Identify which cell holds the provided text, then report its [X, Y] central coordinate. 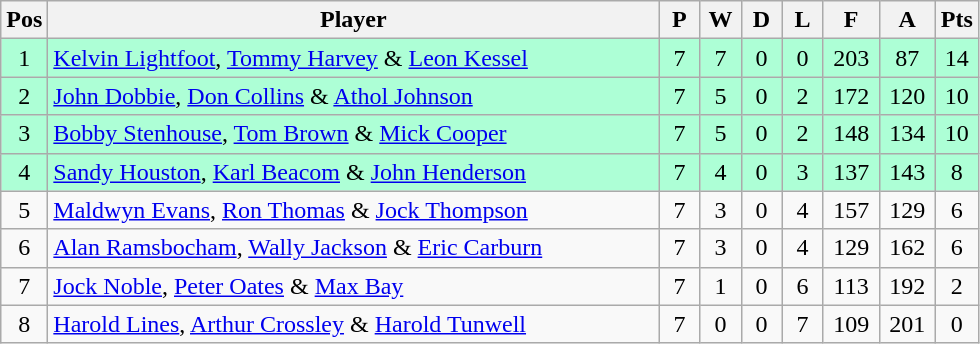
201 [907, 324]
Player [354, 20]
W [720, 20]
F [851, 20]
134 [907, 134]
P [680, 20]
Kelvin Lightfoot, Tommy Harvey & Leon Kessel [354, 58]
L [802, 20]
120 [907, 96]
Pts [956, 20]
172 [851, 96]
109 [851, 324]
192 [907, 286]
137 [851, 172]
113 [851, 286]
143 [907, 172]
Bobby Stenhouse, Tom Brown & Mick Cooper [354, 134]
162 [907, 248]
203 [851, 58]
John Dobbie, Don Collins & Athol Johnson [354, 96]
Pos [24, 20]
14 [956, 58]
148 [851, 134]
A [907, 20]
D [762, 20]
Sandy Houston, Karl Beacom & John Henderson [354, 172]
Maldwyn Evans, Ron Thomas & Jock Thompson [354, 210]
Alan Ramsbocham, Wally Jackson & Eric Carburn [354, 248]
157 [851, 210]
87 [907, 58]
Jock Noble, Peter Oates & Max Bay [354, 286]
Harold Lines, Arthur Crossley & Harold Tunwell [354, 324]
